Provide the [X, Y] coordinate of the cell's center where the given text is located.  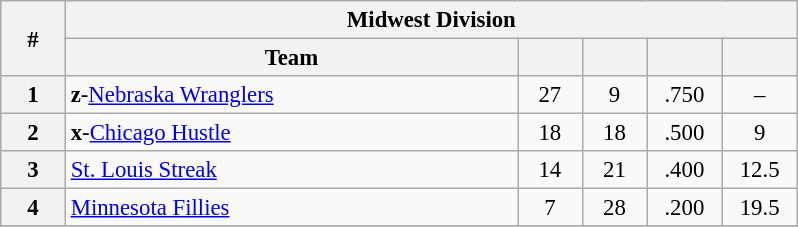
z-Nebraska Wranglers [291, 95]
.750 [684, 95]
7 [550, 208]
# [34, 38]
.400 [684, 170]
2 [34, 133]
3 [34, 170]
1 [34, 95]
21 [614, 170]
Team [291, 58]
14 [550, 170]
– [760, 95]
27 [550, 95]
.200 [684, 208]
19.5 [760, 208]
St. Louis Streak [291, 170]
.500 [684, 133]
4 [34, 208]
Minnesota Fillies [291, 208]
12.5 [760, 170]
x-Chicago Hustle [291, 133]
Midwest Division [431, 20]
28 [614, 208]
